Search for the cell housing the specified text and yield its (x, y) center coordinate. 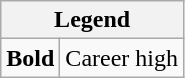
Bold (30, 58)
Career high (122, 58)
Legend (92, 20)
